Search for the cell housing the specified text and yield its [x, y] center coordinate. 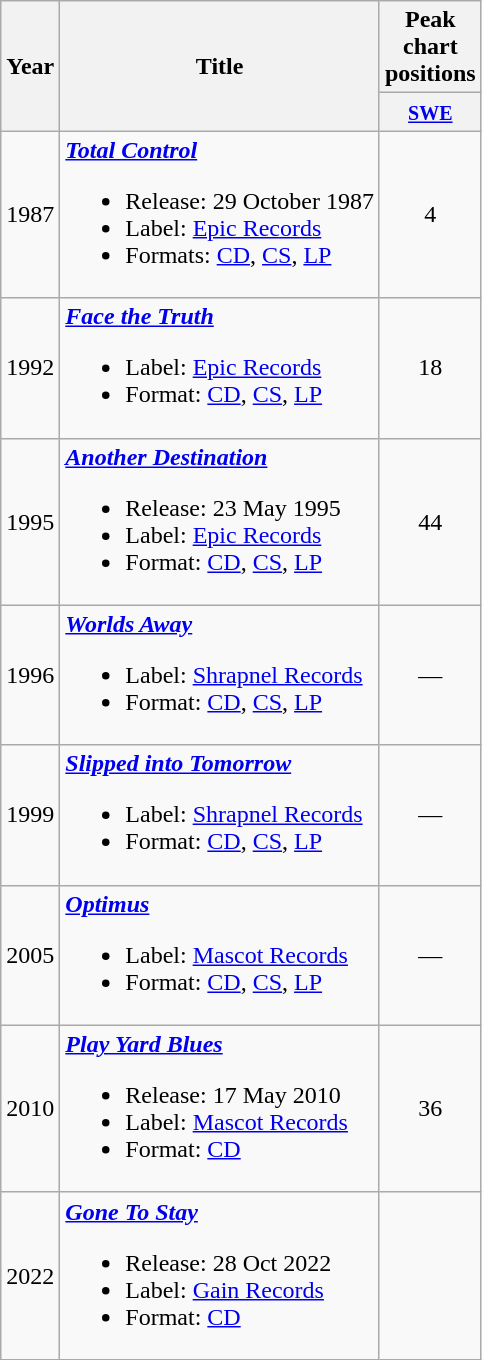
18 [430, 368]
Total ControlRelease: 29 October 1987Label: Epic RecordsFormats: CD, CS, LP [220, 214]
2005 [30, 955]
SWE [430, 112]
4 [430, 214]
1987 [30, 214]
36 [430, 1108]
1992 [30, 368]
44 [430, 522]
Title [220, 66]
Slipped into TomorrowLabel: Shrapnel RecordsFormat: CD, CS, LP [220, 815]
1996 [30, 675]
2010 [30, 1108]
2022 [30, 1276]
1995 [30, 522]
Year [30, 66]
Worlds AwayLabel: Shrapnel RecordsFormat: CD, CS, LP [220, 675]
Play Yard BluesRelease: 17 May 2010Label: Mascot RecordsFormat: CD [220, 1108]
1999 [30, 815]
Face the TruthLabel: Epic RecordsFormat: CD, CS, LP [220, 368]
Gone To StayRelease: 28 Oct 2022Label: Gain RecordsFormat: CD [220, 1276]
Another DestinationRelease: 23 May 1995Label: Epic RecordsFormat: CD, CS, LP [220, 522]
Peak chart positions [430, 47]
OptimusLabel: Mascot RecordsFormat: CD, CS, LP [220, 955]
